Determine the [X, Y] coordinate at the center of the cell enclosing the given text.  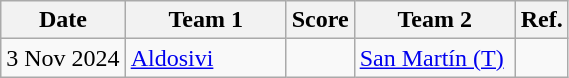
3 Nov 2024 [63, 58]
Team 2 [434, 20]
Team 1 [206, 20]
Aldosivi [206, 58]
Ref. [542, 20]
Score [320, 20]
Date [63, 20]
San Martín (T) [434, 58]
